Find where the given text appears and provide that cell's center as (X, Y) coordinate. 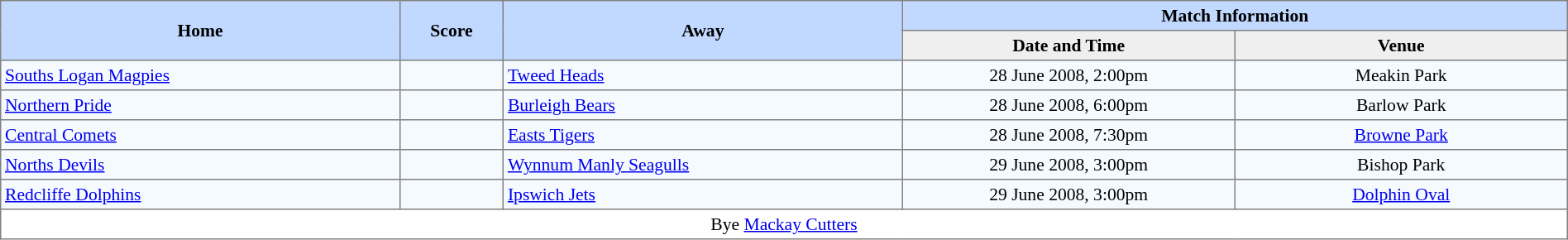
28 June 2008, 7:30pm (1068, 135)
Away (703, 31)
Barlow Park (1401, 105)
Match Information (1235, 16)
Meakin Park (1401, 75)
Burleigh Bears (703, 105)
Wynnum Manly Seagulls (703, 165)
28 June 2008, 2:00pm (1068, 75)
28 June 2008, 6:00pm (1068, 105)
Tweed Heads (703, 75)
Northern Pride (200, 105)
Central Comets (200, 135)
Date and Time (1068, 46)
Venue (1401, 46)
Norths Devils (200, 165)
Browne Park (1401, 135)
Redcliffe Dolphins (200, 194)
Souths Logan Magpies (200, 75)
Bishop Park (1401, 165)
Bye Mackay Cutters (784, 224)
Score (452, 31)
Home (200, 31)
Ipswich Jets (703, 194)
Easts Tigers (703, 135)
Dolphin Oval (1401, 194)
